From the cell containing the given text, extract its center point as (x, y) coordinate. 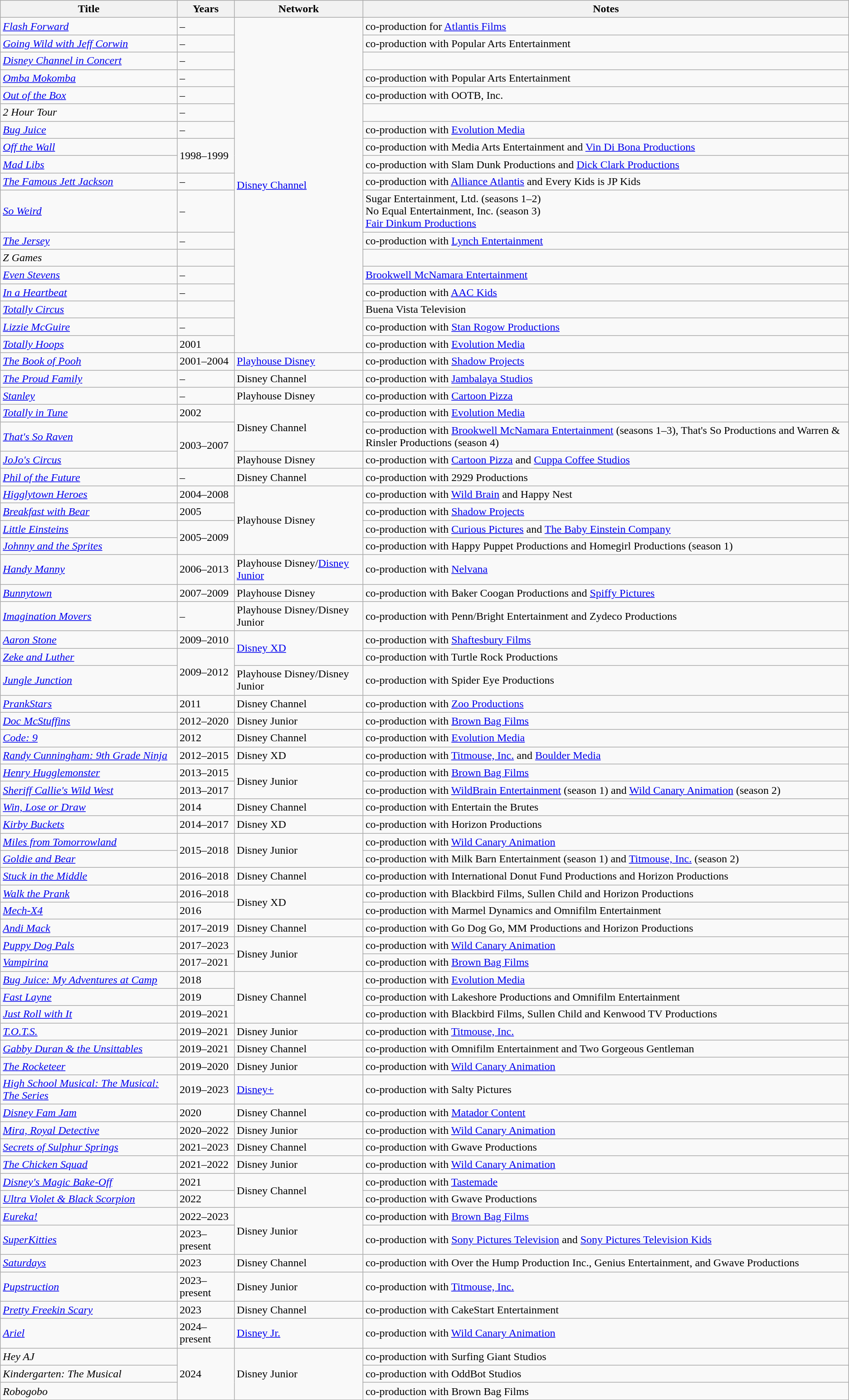
Doc McStuffins (89, 721)
Sheriff Callie's Wild West (89, 790)
Robogobo (89, 1391)
Miles from Tomorrowland (89, 842)
2001–2004 (205, 361)
JoJo's Circus (89, 460)
co-production with Spider Eye Productions (606, 680)
Breakfast with Bear (89, 511)
2019 (205, 997)
Stanley (89, 396)
2001 (205, 344)
The Chicken Squad (89, 1165)
Hey AJ (89, 1356)
2019–2023 (205, 1089)
co-production with Horizon Productions (606, 824)
Totally in Tune (89, 413)
co-production with International Donut Fund Productions and Horizon Productions (606, 876)
Mira, Royal Detective (89, 1130)
Notes (606, 9)
Win, Lose or Draw (89, 807)
Mad Libs (89, 164)
Randy Cunningham: 9th Grade Ninja (89, 755)
co-production with Shaftesbury Films (606, 640)
PrankStars (89, 704)
2020 (205, 1113)
In a Heartbeat (89, 292)
2017–2021 (205, 962)
SuperKitties (89, 1240)
Gabby Duran & the Unsittables (89, 1049)
Ultra Violet & Black Scorpion (89, 1199)
High School Musical: The Musical: The Series (89, 1089)
co-production with Matador Content (606, 1113)
The Book of Pooh (89, 361)
Brookwell McNamara Entertainment (606, 275)
Johnny and the Sprites (89, 546)
co-production with Surfing Giant Studios (606, 1356)
Goldie and Bear (89, 859)
2021 (205, 1182)
Going Wild with Jeff Corwin (89, 44)
So Weird (89, 211)
co-production with Alliance Atlantis and Every Kids is JP Kids (606, 181)
Out of the Box (89, 95)
Network (299, 9)
Kirby Buckets (89, 824)
2021–2022 (205, 1165)
2009–2012 (205, 672)
2005–2009 (205, 538)
Imagination Movers (89, 617)
Z Games (89, 258)
Zeke and Luther (89, 657)
2024–present (205, 1333)
Fast Layne (89, 997)
co-production with 2929 Productions (606, 477)
Disney Channel in Concert (89, 61)
2003–2007 (205, 445)
Code: 9 (89, 738)
Pupstruction (89, 1287)
2009–2010 (205, 640)
co-production with Salty Pictures (606, 1089)
Pretty Freekin Scary (89, 1310)
2011 (205, 704)
Disney Jr. (299, 1333)
Just Roll with It (89, 1014)
2024 (205, 1374)
Totally Hoops (89, 344)
Bunnytown (89, 593)
2014–2017 (205, 824)
co-production with Go Dog Go, MM Productions and Horizon Productions (606, 928)
2018 (205, 980)
co-production with Marmel Dynamics and Omnifilm Entertainment (606, 911)
co-production with Tastemade (606, 1182)
Totally Circus (89, 310)
co-production with AAC Kids (606, 292)
co-production with Sony Pictures Television and Sony Pictures Television Kids (606, 1240)
1998–1999 (205, 156)
2012 (205, 738)
co-production with Zoo Productions (606, 704)
co-production with Brookwell McNamara Entertainment (seasons 1–3), That's So Productions and Warren & Rinsler Productions (season 4) (606, 436)
Kindergarten: The Musical (89, 1374)
The Jersey (89, 241)
Mech-X4 (89, 911)
2022–2023 (205, 1216)
Bug Juice: My Adventures at Camp (89, 980)
2 Hour Tour (89, 112)
co-production with Milk Barn Entertainment (season 1) and Titmouse, Inc. (season 2) (606, 859)
co-production with Blackbird Films, Sullen Child and Horizon Productions (606, 894)
Buena Vista Television (606, 310)
The Rocketeer (89, 1066)
co-production with Lakeshore Productions and Omnifilm Entertainment (606, 997)
2005 (205, 511)
2002 (205, 413)
Disney+ (299, 1089)
Even Stevens (89, 275)
Higglytown Heroes (89, 494)
Stuck in the Middle (89, 876)
Flash Forward (89, 26)
Saturdays (89, 1263)
Vampirina (89, 962)
2020–2022 (205, 1130)
Omba Mokomba (89, 78)
co-production with WildBrain Entertainment (season 1) and Wild Canary Animation (season 2) (606, 790)
2022 (205, 1199)
Ariel (89, 1333)
2012–2015 (205, 755)
co-production with Stan Rogow Productions (606, 327)
co-production with Lynch Entertainment (606, 241)
2007–2009 (205, 593)
co-production with Wild Brain and Happy Nest (606, 494)
Bug Juice (89, 130)
Sugar Entertainment, Ltd. (seasons 1–2)No Equal Entertainment, Inc. (season 3)Fair Dinkum Productions (606, 211)
2006–2013 (205, 569)
2015–2018 (205, 851)
Aaron Stone (89, 640)
2004–2008 (205, 494)
Disney's Magic Bake-Off (89, 1182)
Years (205, 9)
Jungle Junction (89, 680)
co-production with Happy Puppet Productions and Homegirl Productions (season 1) (606, 546)
Secrets of Sulphur Springs (89, 1147)
co-production with Baker Coogan Productions and Spiffy Pictures (606, 593)
Little Einsteins (89, 529)
2013–2017 (205, 790)
Off the Wall (89, 147)
co-production with OddBot Studios (606, 1374)
co-production with Curious Pictures and The Baby Einstein Company (606, 529)
co-production with Omnifilm Entertainment and Two Gorgeous Gentleman (606, 1049)
That's So Raven (89, 436)
2019–2020 (205, 1066)
co-production with Cartoon Pizza and Cuppa Coffee Studios (606, 460)
2014 (205, 807)
co-production with Jambalaya Studios (606, 379)
Eureka! (89, 1216)
Andi Mack (89, 928)
2012–2020 (205, 721)
co-production for Atlantis Films (606, 26)
Lizzie McGuire (89, 327)
co-production with Over the Hump Production Inc., Genius Entertainment, and Gwave Productions (606, 1263)
The Famous Jett Jackson (89, 181)
co-production with Media Arts Entertainment and Vin Di Bona Productions (606, 147)
co-production with Entertain the Brutes (606, 807)
Phil of the Future (89, 477)
2016 (205, 911)
Handy Manny (89, 569)
The Proud Family (89, 379)
co-production with Slam Dunk Productions and Dick Clark Productions (606, 164)
2013–2015 (205, 773)
Disney Fam Jam (89, 1113)
2017–2023 (205, 945)
Henry Hugglemonster (89, 773)
co-production with Titmouse, Inc. and Boulder Media (606, 755)
Title (89, 9)
co-production with CakeStart Entertainment (606, 1310)
2021–2023 (205, 1147)
co-production with Nelvana (606, 569)
co-production with Turtle Rock Productions (606, 657)
co-production with Penn/Bright Entertainment and Zydeco Productions (606, 617)
co-production with OOTB, Inc. (606, 95)
co-production with Blackbird Films, Sullen Child and Kenwood TV Productions (606, 1014)
co-production with Cartoon Pizza (606, 396)
Puppy Dog Pals (89, 945)
T.O.T.S. (89, 1031)
Walk the Prank (89, 894)
2017–2019 (205, 928)
